Find where the given text appears and provide that cell's center as [X, Y] coordinate. 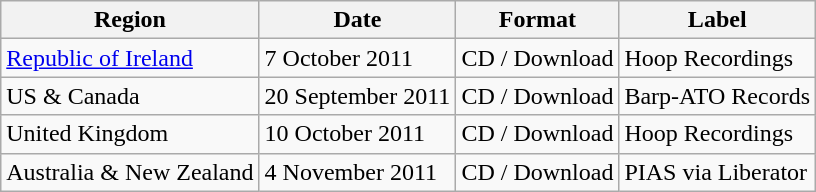
Australia & New Zealand [130, 172]
Format [538, 20]
Republic of Ireland [130, 58]
10 October 2011 [358, 134]
Label [718, 20]
20 September 2011 [358, 96]
Region [130, 20]
4 November 2011 [358, 172]
7 October 2011 [358, 58]
United Kingdom [130, 134]
US & Canada [130, 96]
Barp-ATO Records [718, 96]
Date [358, 20]
PIAS via Liberator [718, 172]
